Pinpoint the cell where the given text exists, returning its [X, Y] midpoint coordinate. 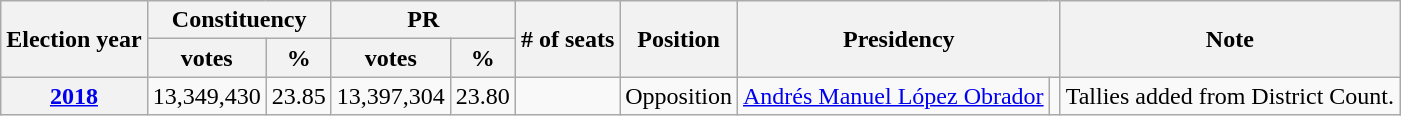
Tallies added from District Count. [1230, 96]
Note [1230, 39]
PR [423, 20]
# of seats [567, 39]
Constituency [239, 20]
23.80 [482, 96]
Position [679, 39]
Presidency [900, 39]
Andrés Manuel López Obrador [894, 96]
13,349,430 [206, 96]
13,397,304 [390, 96]
2018 [74, 96]
Opposition [679, 96]
Election year [74, 39]
23.85 [298, 96]
